Scan for the cell matching the given text and deliver its (X, Y) coordinate at center. 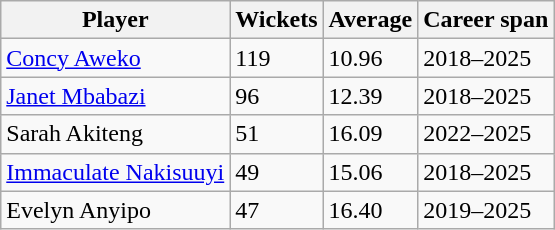
96 (276, 96)
Average (370, 20)
16.09 (370, 134)
16.40 (370, 210)
49 (276, 172)
10.96 (370, 58)
12.39 (370, 96)
15.06 (370, 172)
2022–2025 (486, 134)
Career span (486, 20)
119 (276, 58)
Concy Aweko (116, 58)
Evelyn Anyipo (116, 210)
51 (276, 134)
2019–2025 (486, 210)
Sarah Akiteng (116, 134)
47 (276, 210)
Wickets (276, 20)
Janet Mbabazi (116, 96)
Immaculate Nakisuuyi (116, 172)
Player (116, 20)
